From the cell containing the given text, extract its center point as [x, y] coordinate. 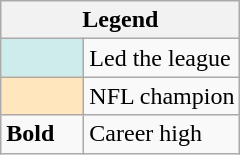
Legend [120, 20]
NFL champion [162, 96]
Career high [162, 134]
Led the league [162, 58]
Bold [42, 134]
